Pinpoint the cell where the given text exists, returning its [x, y] midpoint coordinate. 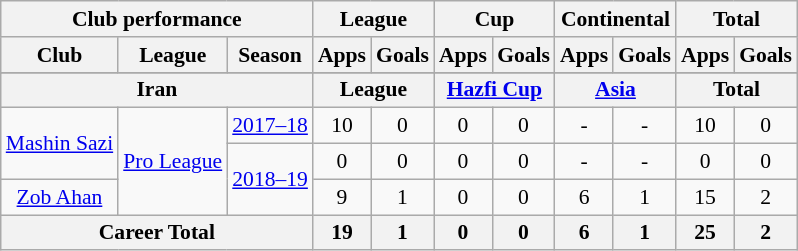
Cup [494, 19]
19 [342, 233]
Hazfi Cup [494, 90]
Club performance [157, 19]
Mashin Sazi [60, 144]
2018–19 [270, 180]
Career Total [157, 233]
15 [705, 197]
25 [705, 233]
9 [342, 197]
Zob Ahan [60, 197]
Season [270, 55]
Club [60, 55]
2017–18 [270, 126]
Iran [157, 90]
Pro League [172, 162]
Continental [616, 19]
Asia [616, 90]
